Pinpoint the cell where the given text exists, returning its [X, Y] midpoint coordinate. 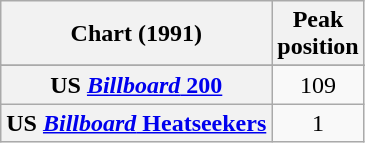
Peakposition [318, 34]
US Billboard 200 [136, 85]
Chart (1991) [136, 34]
US Billboard Heatseekers [136, 123]
1 [318, 123]
109 [318, 85]
